Capture the cell that displays the provided text and extract its [x, y] central coordinate. 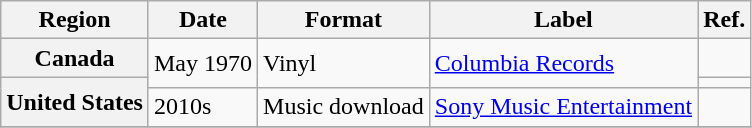
Label [563, 20]
2010s [202, 107]
Ref. [724, 20]
Columbia Records [563, 64]
Music download [344, 107]
Sony Music Entertainment [563, 107]
Format [344, 20]
United States [75, 102]
May 1970 [202, 64]
Date [202, 20]
Region [75, 20]
Canada [75, 58]
Vinyl [344, 64]
